Identify which cell holds the provided text, then report its [x, y] central coordinate. 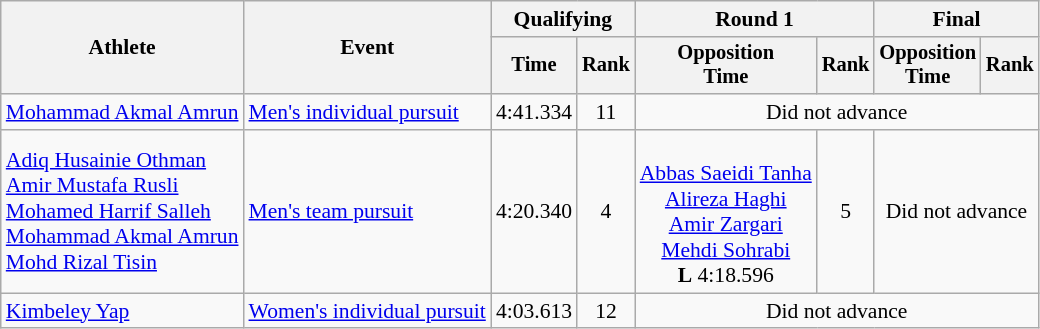
4 [606, 212]
Final [956, 19]
4:20.340 [534, 212]
Event [368, 48]
12 [606, 311]
Men's team pursuit [368, 212]
Kimbeley Yap [122, 311]
Athlete [122, 48]
Men's individual pursuit [368, 112]
Qualifying [563, 19]
Mohammad Akmal Amrun [122, 112]
Time [534, 66]
5 [846, 212]
Women's individual pursuit [368, 311]
4:41.334 [534, 112]
Round 1 [755, 19]
Adiq Husainie OthmanAmir Mustafa RusliMohamed Harrif SallehMohammad Akmal AmrunMohd Rizal Tisin [122, 212]
4:03.613 [534, 311]
11 [606, 112]
Abbas Saeidi TanhaAlireza HaghiAmir ZargariMehdi SohrabiL 4:18.596 [726, 212]
